Find where the given text appears and provide that cell's center as (x, y) coordinate. 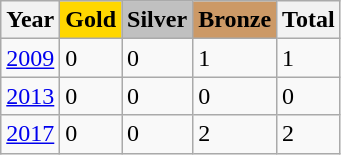
Year (30, 20)
2013 (30, 96)
Bronze (235, 20)
Silver (158, 20)
Total (309, 20)
2017 (30, 134)
Gold (91, 20)
2009 (30, 58)
